Extract the [X, Y] coordinate from the center of the cell holding the provided text.  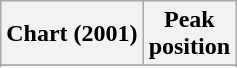
Chart (2001) [72, 34]
Peak position [189, 34]
